Return the [x, y] coordinate for the center point of the cell that contains the specified text.  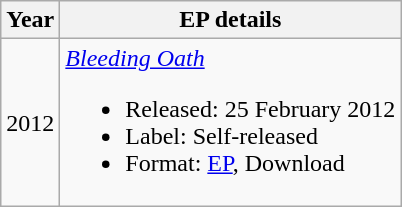
Bleeding OathReleased: 25 February 2012Label: Self-releasedFormat: EP, Download [230, 122]
Year [30, 20]
EP details [230, 20]
2012 [30, 122]
